Locate the cell with the specified text and output its [X, Y] center coordinate. 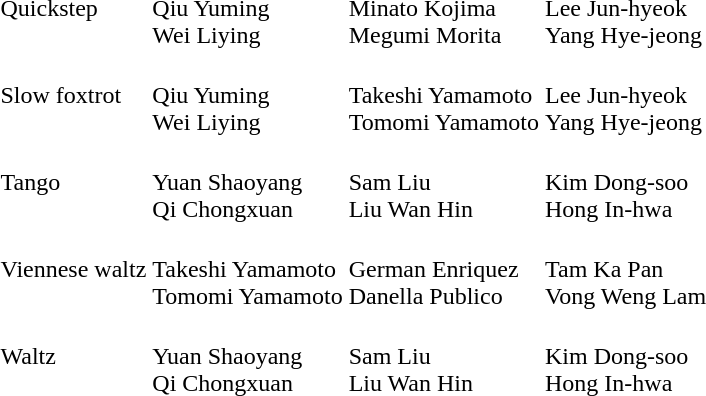
German EnriquezDanella Publico [444, 269]
Yuan ShaoyangQi Chongxuan [248, 182]
Sam LiuLiu Wan Hin [444, 182]
Qiu YumingWei Liying [248, 95]
